Determine the (x, y) coordinate at the center of the cell enclosing the given text.  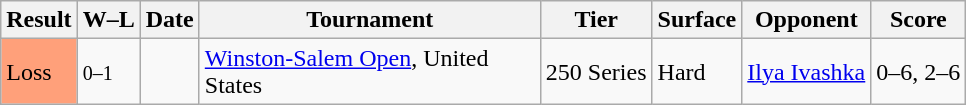
W–L (108, 20)
0–1 (108, 72)
Surface (697, 20)
Tier (596, 20)
250 Series (596, 72)
Loss (39, 72)
Ilya Ivashka (806, 72)
0–6, 2–6 (918, 72)
Score (918, 20)
Winston-Salem Open, United States (370, 72)
Opponent (806, 20)
Tournament (370, 20)
Date (170, 20)
Hard (697, 72)
Result (39, 20)
